Capture the cell that displays the provided text and extract its (X, Y) central coordinate. 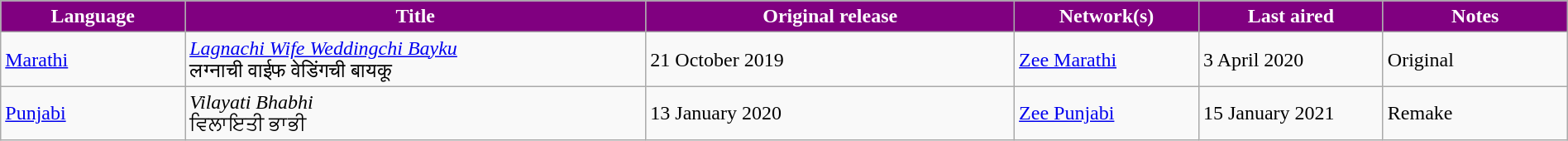
15 January 2021 (1290, 113)
Marathi (93, 60)
Last aired (1290, 17)
Lagnachi Wife Weddingchi Bayku लग्नाची वाईफ वेडिंगची बायकू (415, 60)
Original (1475, 60)
Title (415, 17)
Vilayati Bhabhi ਵਿਲਾਇਤੀ ਭਾਭੀ (415, 113)
Zee Marathi (1107, 60)
Language (93, 17)
3 April 2020 (1290, 60)
Remake (1475, 113)
13 January 2020 (830, 113)
Notes (1475, 17)
Punjabi (93, 113)
Zee Punjabi (1107, 113)
21 October 2019 (830, 60)
Network(s) (1107, 17)
Original release (830, 17)
